From the cell containing the given text, extract its center point as [X, Y] coordinate. 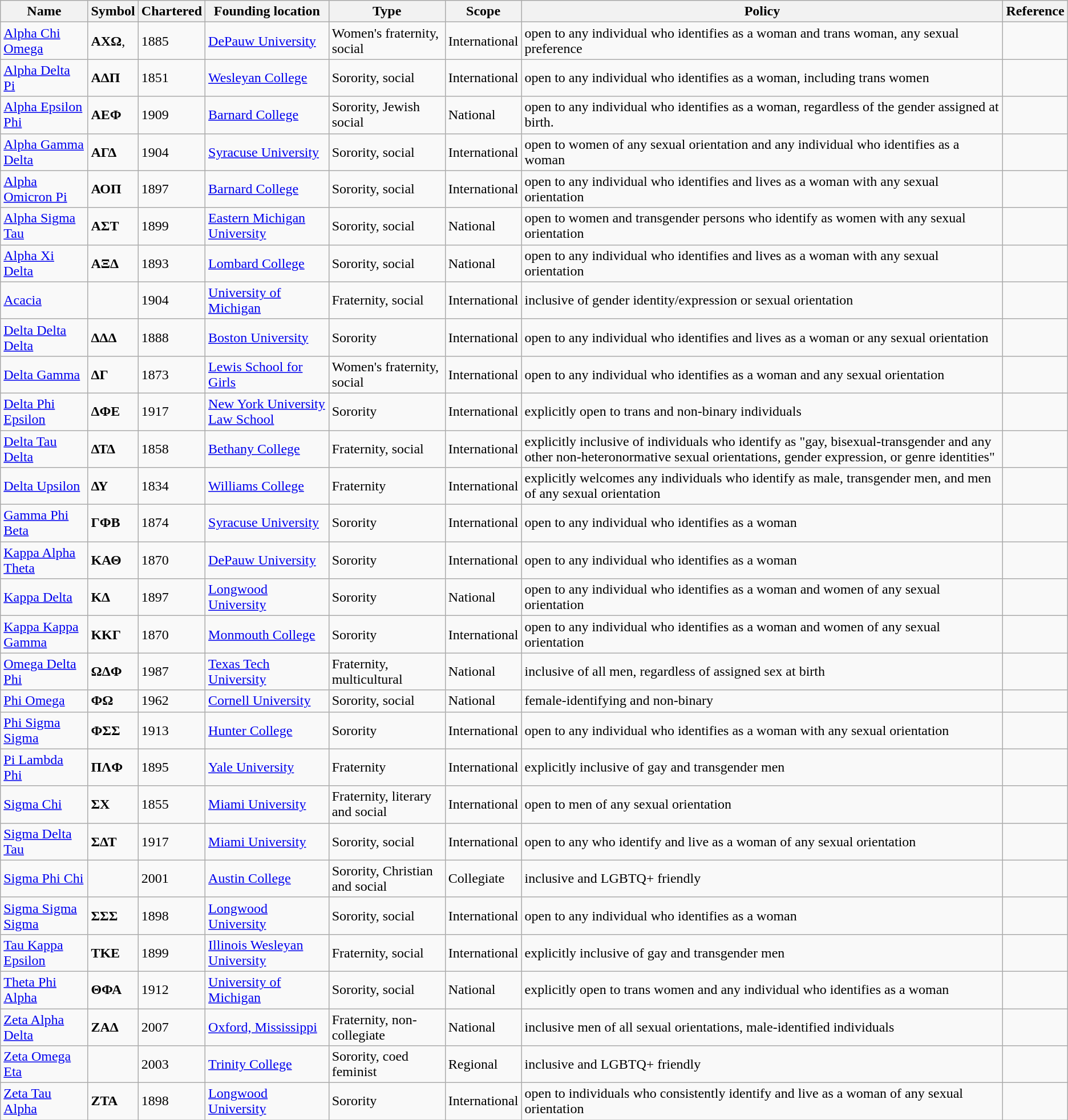
Eastern Michigan University [267, 226]
1962 [171, 701]
ΖΑΔ [113, 1026]
1888 [171, 338]
New York University Law School [267, 412]
Tau Kappa Epsilon [44, 952]
1874 [171, 524]
open to any individual who identifies as a woman, regardless of the gender assigned at birth. [762, 115]
ΘΦΑ [113, 990]
Lewis School for Girls [267, 374]
explicitly open to trans and non-binary individuals [762, 412]
Symbol [113, 11]
Type [387, 11]
Pi Lambda Phi [44, 768]
1834 [171, 486]
Monmouth College [267, 634]
Yale University [267, 768]
ΦΩ [113, 701]
ΔΤΔ [113, 448]
open to any who identify and live as a woman of any sexual orientation [762, 842]
Sigma Delta Tau [44, 842]
ΣΧ [113, 804]
Austin College [267, 878]
1912 [171, 990]
Scope [483, 11]
Fraternity, non-collegiate [387, 1026]
open to any individual who identifies as a woman and any sexual orientation [762, 374]
ΔΔΔ [113, 338]
1987 [171, 672]
Texas Tech University [267, 672]
Sorority, Jewish social [387, 115]
inclusive men of all sexual orientations, male-identified individuals [762, 1026]
Gamma Phi Beta [44, 524]
Kappa Delta [44, 598]
Bethany College [267, 448]
Alpha Gamma Delta [44, 152]
Cornell University [267, 701]
ΣΔΤ [113, 842]
ΑΟΠ [113, 189]
ΑΧΩ, [113, 41]
1873 [171, 374]
Regional [483, 1064]
Alpha Omicron Pi [44, 189]
Kappa Kappa Gamma [44, 634]
Theta Phi Alpha [44, 990]
Wesleyan College [267, 78]
explicitly open to trans women and any individual who identifies as a woman [762, 990]
Fraternity, literary and social [387, 804]
Sigma Sigma Sigma [44, 916]
ΤΚΕ [113, 952]
inclusive of all men, regardless of assigned sex at birth [762, 672]
Alpha Delta Pi [44, 78]
Sorority, coed feminist [387, 1064]
ΠΛΦ [113, 768]
ΑΓΔ [113, 152]
female-identifying and non-binary [762, 701]
Phi Omega [44, 701]
Policy [762, 11]
1851 [171, 78]
Williams College [267, 486]
Acacia [44, 300]
Reference [1035, 11]
Zeta Alpha Delta [44, 1026]
Alpha Sigma Tau [44, 226]
Alpha Chi Omega [44, 41]
open to women of any sexual orientation and any individual who identifies as a woman [762, 152]
open to women and transgender persons who identify as women with any sexual orientation [762, 226]
open to any individual who identifies as a woman, including trans women [762, 78]
Delta Phi Epsilon [44, 412]
ΚΑΘ [113, 560]
Sigma Chi [44, 804]
ΦΣΣ [113, 730]
Collegiate [483, 878]
ΣΣΣ [113, 916]
open to individuals who consistently identify and live as a woman of any sexual orientation [762, 1102]
Delta Tau Delta [44, 448]
ΔΥ [113, 486]
ΚΔ [113, 598]
2003 [171, 1064]
Founding location [267, 11]
open to any individual who identifies as a woman and trans woman, any sexual preference [762, 41]
Delta Delta Delta [44, 338]
ΩΔΦ [113, 672]
open to any individual who identifies as a woman with any sexual orientation [762, 730]
Alpha Epsilon Phi [44, 115]
Oxford, Mississippi [267, 1026]
ΔΦΕ [113, 412]
Chartered [171, 11]
ΔΓ [113, 374]
Phi Sigma Sigma [44, 730]
Lombard College [267, 263]
2007 [171, 1026]
Delta Upsilon [44, 486]
inclusive of gender identity/expression or sexual orientation [762, 300]
1909 [171, 115]
Hunter College [267, 730]
ΑΞΔ [113, 263]
Name [44, 11]
Boston University [267, 338]
ΑΣΤ [113, 226]
ΑΔΠ [113, 78]
1913 [171, 730]
open to any individual who identifies and lives as a woman or any sexual orientation [762, 338]
Illinois Wesleyan University [267, 952]
Sigma Phi Chi [44, 878]
2001 [171, 878]
ΖΤΑ [113, 1102]
1858 [171, 448]
Kappa Alpha Theta [44, 560]
explicitly welcomes any individuals who identify as male, transgender men, and men of any sexual orientation [762, 486]
Alpha Xi Delta [44, 263]
open to men of any sexual orientation [762, 804]
1895 [171, 768]
Zeta Tau Alpha [44, 1102]
Omega Delta Phi [44, 672]
1855 [171, 804]
Trinity College [267, 1064]
Fraternity, multicultural [387, 672]
ΚΚΓ [113, 634]
Delta Gamma [44, 374]
1893 [171, 263]
ΑΕΦ [113, 115]
Sorority, Christian and social [387, 878]
ΓΦΒ [113, 524]
Zeta Omega Eta [44, 1064]
1885 [171, 41]
